Scan for the cell matching the given text and deliver its (X, Y) coordinate at center. 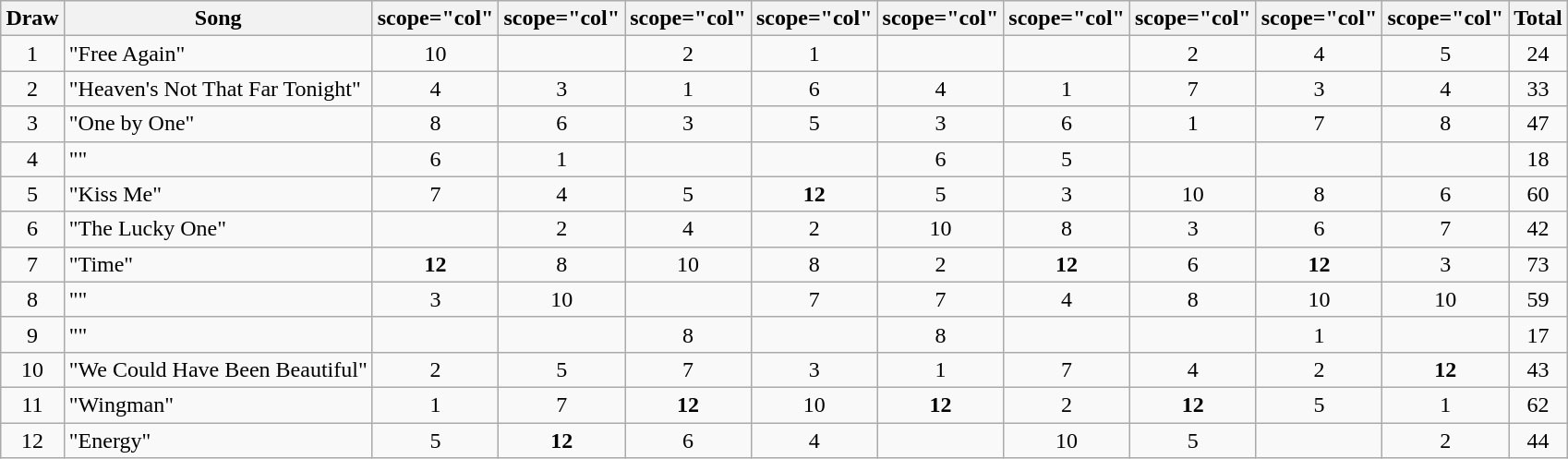
"Heaven's Not That Far Tonight" (218, 89)
"Time" (218, 264)
Song (218, 18)
11 (32, 405)
"One by One" (218, 124)
Draw (32, 18)
"Free Again" (218, 54)
44 (1538, 441)
"Energy" (218, 441)
9 (32, 334)
47 (1538, 124)
60 (1538, 194)
33 (1538, 89)
"We Could Have Been Beautiful" (218, 369)
24 (1538, 54)
"Wingman" (218, 405)
59 (1538, 299)
17 (1538, 334)
62 (1538, 405)
43 (1538, 369)
Total (1538, 18)
"Kiss Me" (218, 194)
42 (1538, 229)
73 (1538, 264)
"The Lucky One" (218, 229)
18 (1538, 159)
